From the cell containing the given text, extract its center point as [X, Y] coordinate. 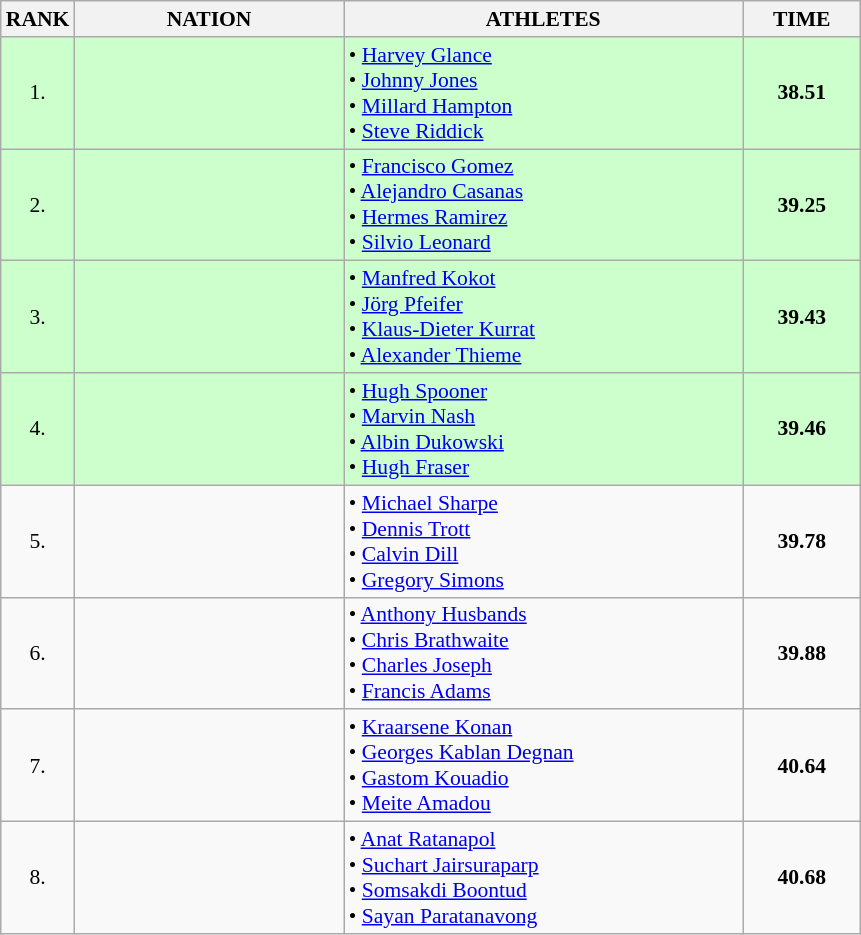
• Kraarsene Konan• Georges Kablan Degnan• Gastom Kouadio• Meite Amadou [544, 766]
3. [38, 317]
8. [38, 878]
5. [38, 541]
RANK [38, 19]
6. [38, 653]
1. [38, 93]
39.46 [802, 429]
ATHLETES [544, 19]
40.64 [802, 766]
TIME [802, 19]
39.43 [802, 317]
2. [38, 205]
• Francisco Gomez• Alejandro Casanas• Hermes Ramirez• Silvio Leonard [544, 205]
• Harvey Glance• Johnny Jones• Millard Hampton• Steve Riddick [544, 93]
• Manfred Kokot• Jörg Pfeifer• Klaus-Dieter Kurrat• Alexander Thieme [544, 317]
39.88 [802, 653]
• Hugh Spooner• Marvin Nash• Albin Dukowski• Hugh Fraser [544, 429]
• Anat Ratanapol• Suchart Jairsuraparp• Somsakdi Boontud• Sayan Paratanavong [544, 878]
38.51 [802, 93]
4. [38, 429]
7. [38, 766]
40.68 [802, 878]
39.25 [802, 205]
NATION [208, 19]
• Michael Sharpe• Dennis Trott• Calvin Dill• Gregory Simons [544, 541]
• Anthony Husbands• Chris Brathwaite• Charles Joseph• Francis Adams [544, 653]
39.78 [802, 541]
